From the cell containing the given text, extract its center point as [X, Y] coordinate. 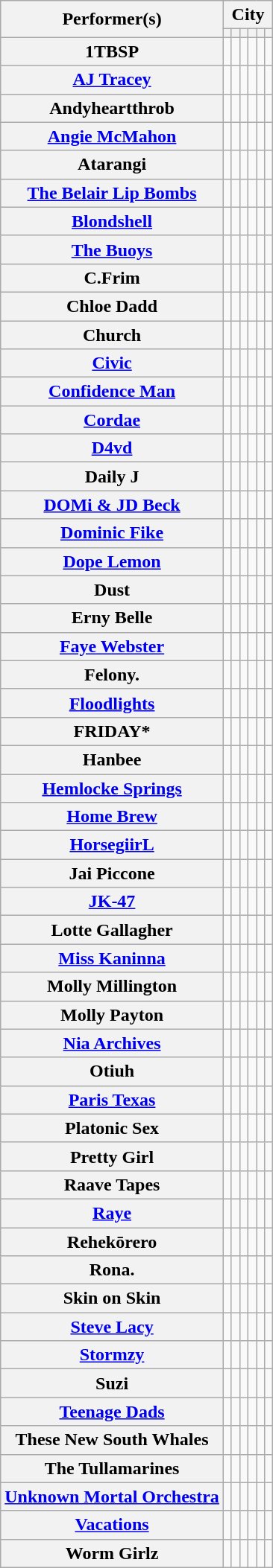
Dust [112, 590]
Faye Webster [112, 646]
HorsegiirL [112, 845]
City [248, 15]
Hanbee [112, 759]
Confidence Man [112, 392]
AJ Tracey [112, 80]
Daily J [112, 477]
Chloe Dadd [112, 306]
Church [112, 334]
Raave Tapes [112, 1185]
Blondshell [112, 221]
Floodlights [112, 703]
FRIDAY* [112, 731]
Stormzy [112, 1355]
JK-47 [112, 902]
Jai Piccone [112, 873]
The Buoys [112, 249]
Steve Lacy [112, 1327]
DOMi & JD Beck [112, 505]
The Belair Lip Bombs [112, 193]
Platonic Sex [112, 1128]
Rehekōrero [112, 1241]
Paris Texas [112, 1100]
Felony. [112, 675]
Worm Girlz [112, 1553]
Civic [112, 363]
1TBSP [112, 51]
C.Frim [112, 278]
Lotte Gallagher [112, 930]
Molly Payton [112, 1015]
Dope Lemon [112, 561]
Pretty Girl [112, 1156]
The Tullamarines [112, 1468]
Hemlocke Springs [112, 788]
These New South Whales [112, 1440]
Andyheartthrob [112, 108]
Suzi [112, 1383]
Molly Millington [112, 987]
Angie McMahon [112, 136]
Cordae [112, 420]
Raye [112, 1213]
Vacations [112, 1525]
Atarangi [112, 165]
Rona. [112, 1270]
Performer(s) [112, 19]
Unknown Mortal Orchestra [112, 1497]
Home Brew [112, 817]
Teenage Dads [112, 1412]
Skin on Skin [112, 1298]
Otiuh [112, 1071]
Miss Kaninna [112, 958]
Dominic Fike [112, 533]
D4vd [112, 448]
Erny Belle [112, 618]
Nia Archives [112, 1043]
